Locate the cell with the specified text and output its [x, y] center coordinate. 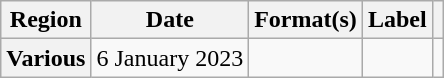
Date [170, 20]
Format(s) [306, 20]
Label [397, 20]
6 January 2023 [170, 58]
Region [46, 20]
Various [46, 58]
